Return the [x, y] coordinate for the center point of the cell that contains the specified text.  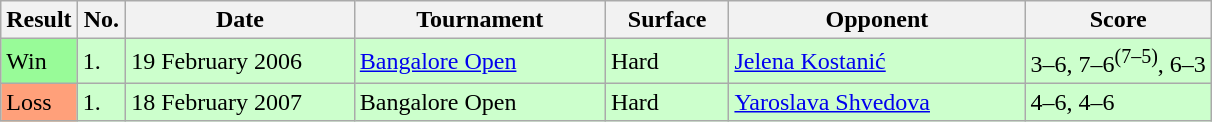
Result [39, 20]
4–6, 4–6 [1118, 102]
19 February 2006 [240, 62]
No. [102, 20]
Date [240, 20]
Win [39, 62]
Score [1118, 20]
Yaroslava Shvedova [877, 102]
18 February 2007 [240, 102]
3–6, 7–6(7–5), 6–3 [1118, 62]
Loss [39, 102]
Jelena Kostanić [877, 62]
Tournament [480, 20]
Opponent [877, 20]
Surface [667, 20]
